Provide the (x, y) coordinate of the cell's center where the given text is located.  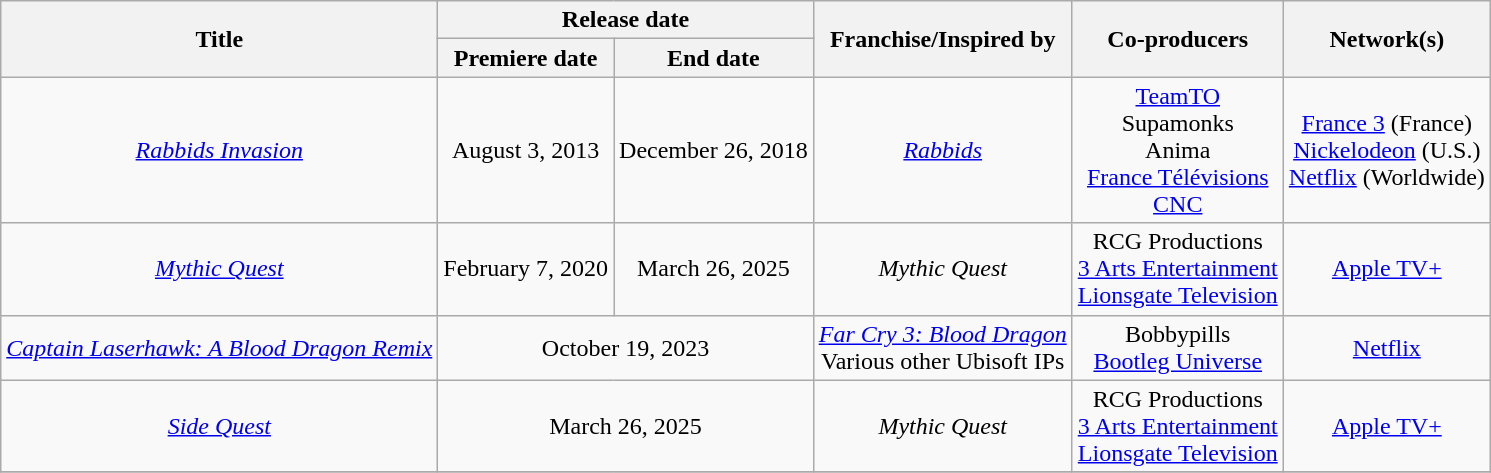
TeamTOSupamonksAnimaFrance TélévisionsCNC (1178, 150)
Far Cry 3: Blood DragonVarious other Ubisoft IPs (942, 348)
BobbypillsBootleg Universe (1178, 348)
August 3, 2013 (526, 150)
Netflix (1386, 348)
Co-producers (1178, 39)
Network(s) (1386, 39)
Franchise/Inspired by (942, 39)
December 26, 2018 (714, 150)
End date (714, 58)
Title (220, 39)
Rabbids (942, 150)
Side Quest (220, 426)
October 19, 2023 (626, 348)
Premiere date (526, 58)
Release date (626, 20)
Rabbids Invasion (220, 150)
France 3 (France)Nickelodeon (U.S.)Netflix (Worldwide) (1386, 150)
February 7, 2020 (526, 269)
Captain Laserhawk: A Blood Dragon Remix (220, 348)
